Return [X, Y] of the center of cell containing provided text 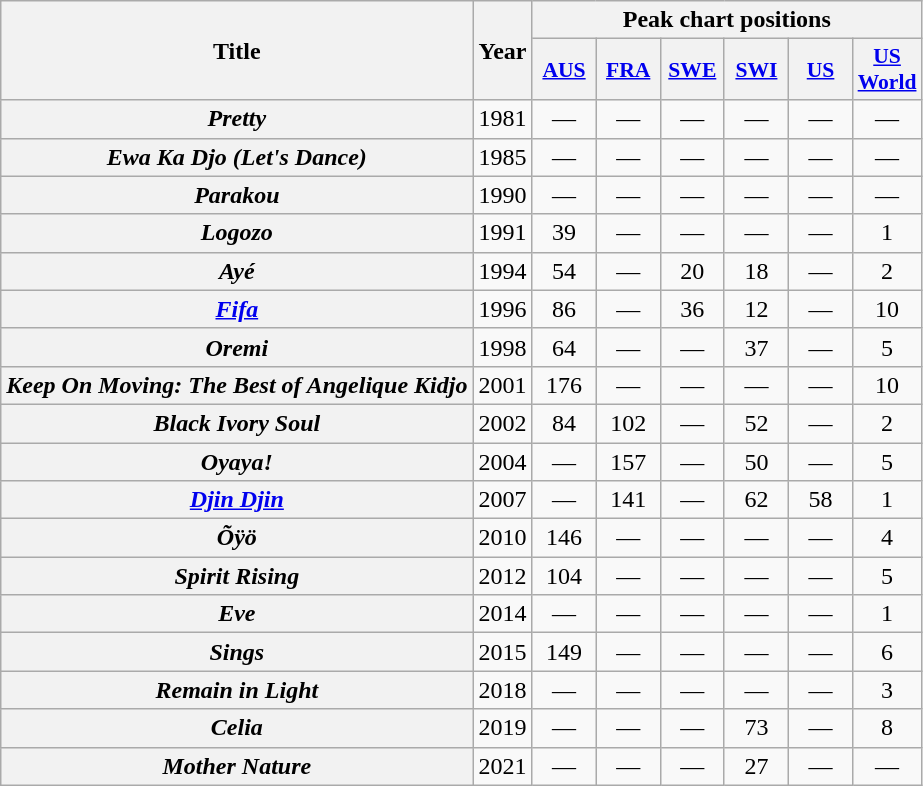
2012 [502, 576]
Spirit Rising [237, 576]
58 [820, 500]
2018 [502, 690]
84 [564, 423]
86 [564, 309]
2021 [502, 766]
1994 [502, 271]
Õÿö [237, 538]
104 [564, 576]
Ewa Ka Djo (Let's Dance) [237, 157]
157 [628, 461]
149 [564, 652]
2001 [502, 385]
4 [888, 538]
2002 [502, 423]
6 [888, 652]
1985 [502, 157]
1981 [502, 119]
Peak chart positions [727, 20]
Title [237, 50]
1991 [502, 233]
1998 [502, 347]
SWI [756, 70]
Logozo [237, 233]
2010 [502, 538]
Celia [237, 728]
Parakou [237, 195]
Year [502, 50]
Mother Nature [237, 766]
146 [564, 538]
102 [628, 423]
Oyaya! [237, 461]
12 [756, 309]
27 [756, 766]
141 [628, 500]
36 [692, 309]
Pretty [237, 119]
176 [564, 385]
AUS [564, 70]
Djin Djin [237, 500]
2019 [502, 728]
39 [564, 233]
Fifa [237, 309]
20 [692, 271]
54 [564, 271]
50 [756, 461]
1990 [502, 195]
37 [756, 347]
US [820, 70]
Oremi [237, 347]
FRA [628, 70]
USWorld [888, 70]
2015 [502, 652]
Sings [237, 652]
8 [888, 728]
Keep On Moving: The Best of Angelique Kidjo [237, 385]
18 [756, 271]
52 [756, 423]
3 [888, 690]
2014 [502, 614]
Black Ivory Soul [237, 423]
2007 [502, 500]
SWE [692, 70]
Remain in Light [237, 690]
1996 [502, 309]
64 [564, 347]
73 [756, 728]
Ayé [237, 271]
62 [756, 500]
2004 [502, 461]
Eve [237, 614]
